Locate the cell with the specified text and output its [x, y] center coordinate. 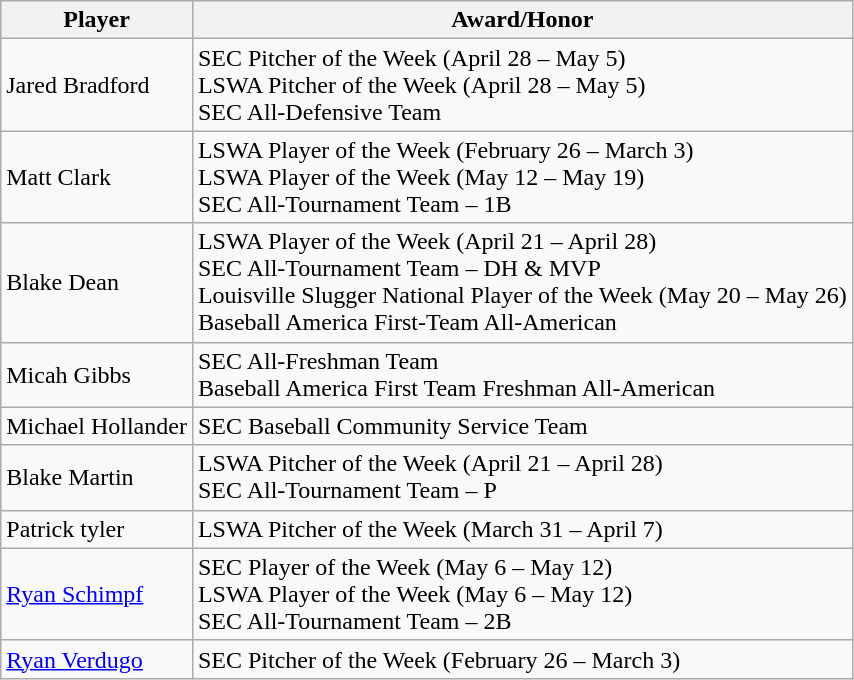
LSWA Pitcher of the Week (March 31 – April 7) [522, 529]
SEC Pitcher of the Week (February 26 – March 3) [522, 659]
Blake Martin [97, 478]
Player [97, 20]
SEC All-Freshman TeamBaseball America First Team Freshman All-American [522, 374]
Ryan Verdugo [97, 659]
Micah Gibbs [97, 374]
LSWA Player of the Week (February 26 – March 3)LSWA Player of the Week (May 12 – May 19)SEC All-Tournament Team – 1B [522, 177]
SEC Pitcher of the Week (April 28 – May 5)LSWA Pitcher of the Week (April 28 – May 5)SEC All-Defensive Team [522, 85]
SEC Baseball Community Service Team [522, 426]
Jared Bradford [97, 85]
Matt Clark [97, 177]
Ryan Schimpf [97, 594]
Blake Dean [97, 282]
Patrick tyler [97, 529]
SEC Player of the Week (May 6 – May 12)LSWA Player of the Week (May 6 – May 12)SEC All-Tournament Team – 2B [522, 594]
Award/Honor [522, 20]
LSWA Pitcher of the Week (April 21 – April 28)SEC All-Tournament Team – P [522, 478]
Michael Hollander [97, 426]
